Extract the (X, Y) coordinate from the center of the cell holding the provided text.  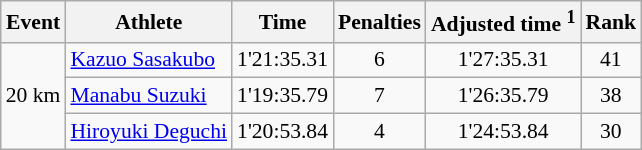
1'19:35.79 (282, 96)
6 (380, 60)
Athlete (148, 22)
Time (282, 22)
38 (612, 96)
1'26:35.79 (504, 96)
1'20:53.84 (282, 132)
4 (380, 132)
Manabu Suzuki (148, 96)
1'24:53.84 (504, 132)
20 km (34, 96)
Hiroyuki Deguchi (148, 132)
41 (612, 60)
Kazuo Sasakubo (148, 60)
Penalties (380, 22)
1'27:35.31 (504, 60)
7 (380, 96)
1'21:35.31 (282, 60)
Rank (612, 22)
Adjusted time 1 (504, 22)
30 (612, 132)
Event (34, 22)
